From the cell containing the given text, extract its center point as [x, y] coordinate. 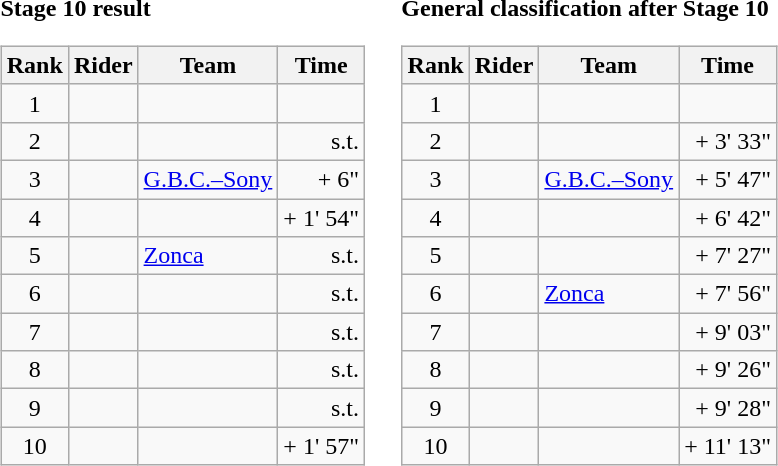
+ 7' 27" [728, 256]
+ 6" [322, 179]
+ 9' 28" [728, 408]
+ 9' 26" [728, 370]
+ 3' 33" [728, 141]
+ 7' 56" [728, 294]
+ 1' 54" [322, 217]
+ 6' 42" [728, 217]
+ 5' 47" [728, 179]
+ 11' 13" [728, 446]
+ 9' 03" [728, 332]
+ 1' 57" [322, 446]
